Determine the [x, y] coordinate at the center of the cell enclosing the given text.  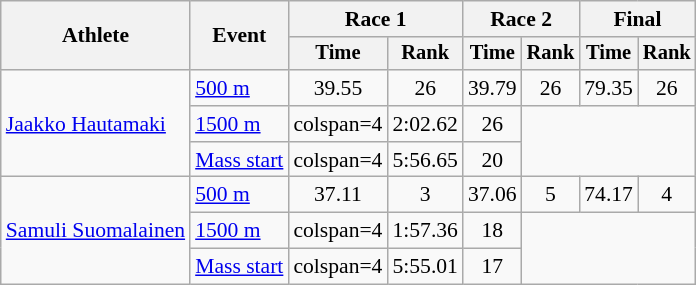
Samuli Suomalainen [96, 230]
Final [637, 19]
37.06 [492, 195]
Athlete [96, 36]
Race 2 [521, 19]
39.79 [492, 88]
5 [551, 195]
74.17 [608, 195]
5:56.65 [424, 160]
39.55 [338, 88]
2:02.62 [424, 124]
79.35 [608, 88]
5:55.01 [424, 267]
Event [239, 36]
1:57.36 [424, 231]
37.11 [338, 195]
17 [492, 267]
20 [492, 160]
Race 1 [376, 19]
Jaakko Hautamaki [96, 124]
18 [492, 231]
4 [667, 195]
3 [424, 195]
